Search for the cell housing the specified text and yield its [X, Y] center coordinate. 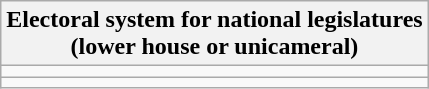
Electoral system for national legislatures(lower house or unicameral) [214, 34]
